Output the (x, y) coordinate of the center of the cell containing the given text.  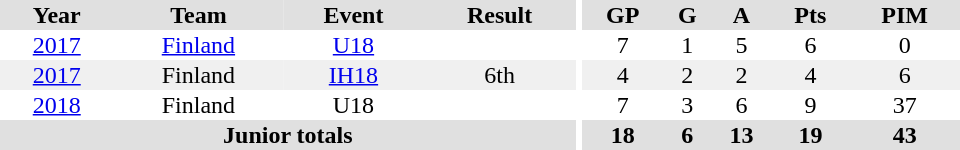
5 (741, 45)
Pts (810, 15)
0 (904, 45)
3 (687, 105)
6th (500, 75)
G (687, 15)
PIM (904, 15)
Year (56, 15)
9 (810, 105)
Result (500, 15)
Junior totals (288, 135)
Team (198, 15)
13 (741, 135)
18 (622, 135)
GP (622, 15)
IH18 (353, 75)
37 (904, 105)
2018 (56, 105)
Event (353, 15)
1 (687, 45)
A (741, 15)
43 (904, 135)
19 (810, 135)
